Locate the cell with the specified text and output its (X, Y) center coordinate. 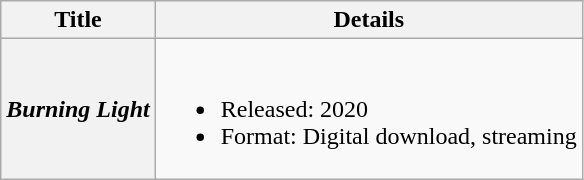
Released: 2020Format: Digital download, streaming (368, 109)
Burning Light (78, 109)
Details (368, 20)
Title (78, 20)
